Return the (x, y) coordinate for the center point of the cell that contains the specified text.  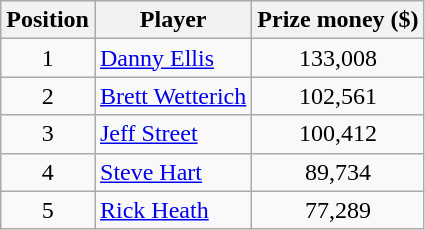
Brett Wetterich (172, 96)
1 (48, 58)
3 (48, 134)
Position (48, 20)
89,734 (338, 172)
102,561 (338, 96)
Jeff Street (172, 134)
Prize money ($) (338, 20)
2 (48, 96)
4 (48, 172)
100,412 (338, 134)
5 (48, 210)
77,289 (338, 210)
Steve Hart (172, 172)
Rick Heath (172, 210)
Player (172, 20)
133,008 (338, 58)
Danny Ellis (172, 58)
